Extract the [X, Y] coordinate from the center of the cell holding the provided text.  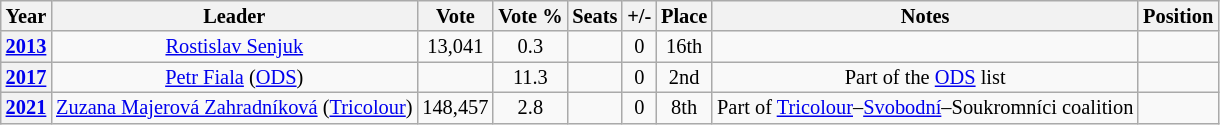
16th [684, 46]
Place [684, 16]
Notes [925, 16]
2013 [26, 46]
+/- [639, 16]
Vote [455, 16]
13,041 [455, 46]
Petr Fiala (ODS) [234, 78]
Rostislav Senjuk [234, 46]
2.8 [530, 108]
Year [26, 16]
Part of the ODS list [925, 78]
Position [1178, 16]
Leader [234, 16]
148,457 [455, 108]
8th [684, 108]
Part of Tricolour–Svobodní–Soukromníci coalition [925, 108]
2nd [684, 78]
Vote % [530, 16]
Zuzana Majerová Zahradníková (Tricolour) [234, 108]
0.3 [530, 46]
Seats [594, 16]
11.3 [530, 78]
2017 [26, 78]
2021 [26, 108]
